Pinpoint the cell where the given text exists, returning its (X, Y) midpoint coordinate. 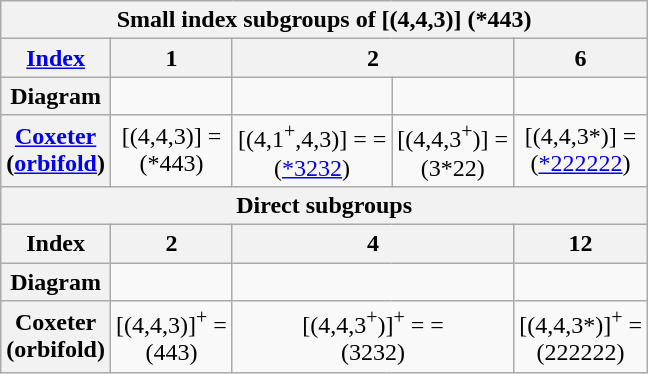
4 (372, 244)
[(4,4,3*)] = (*222222) (581, 151)
[(4,4,3+)]+ = = (3232) (372, 337)
Small index subgroups of [(4,4,3)] (*443) (324, 20)
Direct subgroups (324, 205)
[(4,4,3)]+ = (443) (171, 337)
12 (581, 244)
[(4,1+,4,3)] = = (*3232) (312, 151)
1 (171, 58)
6 (581, 58)
[(4,4,3*)]+ = (222222) (581, 337)
[(4,4,3)] = (*443) (171, 151)
[(4,4,3+)] = (3*22) (453, 151)
